Find where the given text appears and provide that cell's center as (x, y) coordinate. 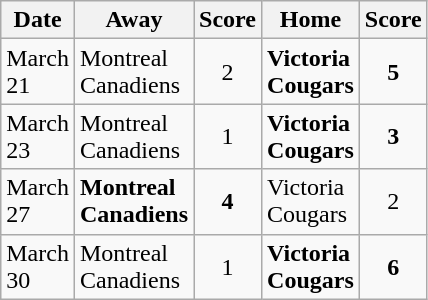
March 27 (38, 202)
3 (393, 136)
Away (134, 20)
Home (311, 20)
5 (393, 72)
March 21 (38, 72)
Date (38, 20)
4 (228, 202)
6 (393, 266)
March 30 (38, 266)
March 23 (38, 136)
